Detect which cell encompasses the target text, then output its [X, Y] center coordinate. 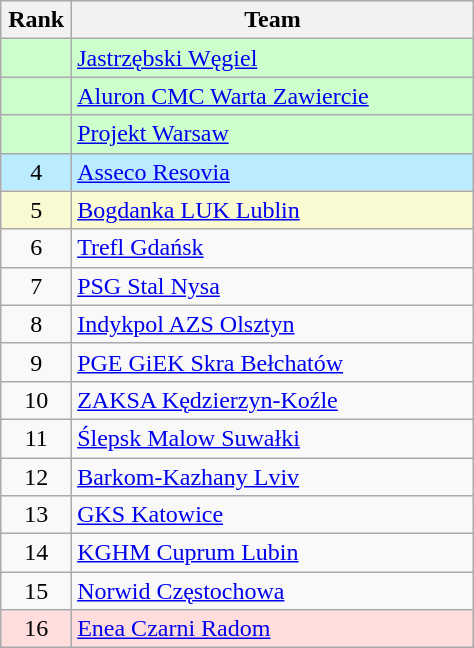
Barkom-Kazhany Lviv [273, 477]
6 [36, 248]
12 [36, 477]
Bogdanka LUK Lublin [273, 210]
Jastrzębski Węgiel [273, 58]
Asseco Resovia [273, 172]
16 [36, 629]
11 [36, 438]
5 [36, 210]
Indykpol AZS Olsztyn [273, 324]
Trefl Gdańsk [273, 248]
Ślepsk Malow Suwałki [273, 438]
ZAKSA Kędzierzyn-Koźle [273, 400]
PSG Stal Nysa [273, 286]
Projekt Warsaw [273, 134]
Norwid Częstochowa [273, 591]
14 [36, 553]
Aluron CMC Warta Zawiercie [273, 96]
KGHM Cuprum Lubin [273, 553]
8 [36, 324]
GKS Katowice [273, 515]
10 [36, 400]
Rank [36, 20]
4 [36, 172]
Enea Czarni Radom [273, 629]
PGE GiEK Skra Bełchatów [273, 362]
7 [36, 286]
9 [36, 362]
15 [36, 591]
13 [36, 515]
Team [273, 20]
